Return (X, Y) of the center of cell containing provided text 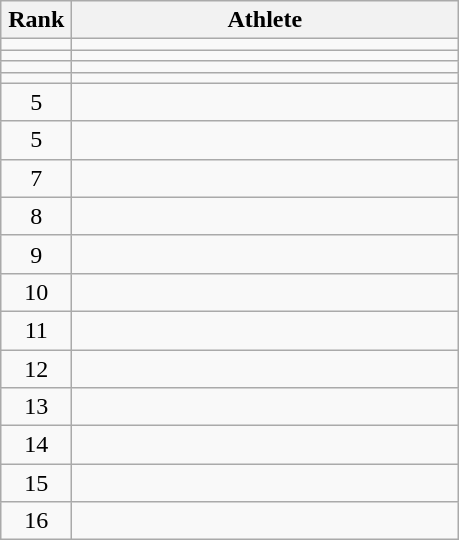
13 (36, 407)
10 (36, 292)
8 (36, 216)
16 (36, 521)
12 (36, 369)
Athlete (265, 20)
Rank (36, 20)
9 (36, 254)
14 (36, 445)
11 (36, 330)
15 (36, 483)
7 (36, 178)
